Detect which cell encompasses the target text, then output its [X, Y] center coordinate. 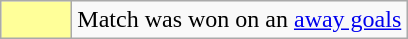
Match was won on an away goals [240, 20]
